Locate the cell with the specified text and output its [X, Y] center coordinate. 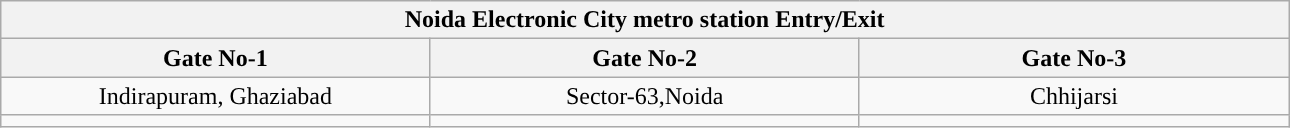
Indirapuram, Ghaziabad [216, 96]
Gate No-1 [216, 58]
Noida Electronic City metro station Entry/Exit [645, 20]
Chhijarsi [1074, 96]
Gate No-2 [644, 58]
Sector-63,Noida [644, 96]
Gate No-3 [1074, 58]
